Determine the (x, y) coordinate at the center of the cell enclosing the given text.  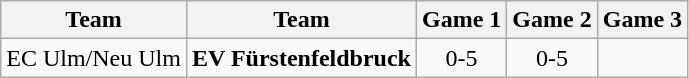
Game 3 (642, 20)
EC Ulm/Neu Ulm (94, 58)
Game 2 (552, 20)
EV Fürstenfeldbruck (301, 58)
Game 1 (461, 20)
